For the text-containing cell, return its midpoint in (X, Y) coordinate format. 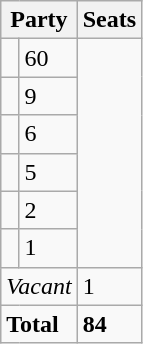
60 (48, 58)
6 (48, 134)
2 (48, 210)
84 (109, 324)
Total (39, 324)
9 (48, 96)
5 (48, 172)
Seats (109, 20)
Vacant (39, 286)
Party (39, 20)
